From the cell containing the given text, extract its center point as (X, Y) coordinate. 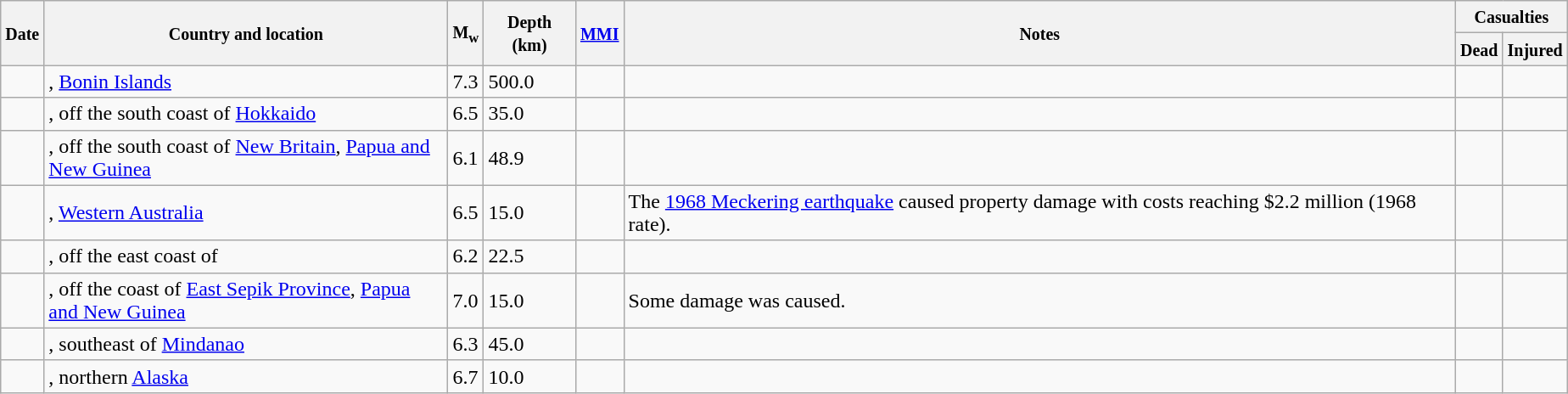
6.1 (466, 158)
Casualties (1511, 17)
Mw (466, 33)
, off the south coast of New Britain, Papua and New Guinea (246, 158)
, southeast of Mindanao (246, 344)
35.0 (529, 114)
, off the east coast of (246, 256)
MMI (599, 33)
7.3 (466, 82)
45.0 (529, 344)
500.0 (529, 82)
, off the coast of East Sepik Province, Papua and New Guinea (246, 301)
22.5 (529, 256)
6.3 (466, 344)
Notes (1039, 33)
Injured (1535, 49)
7.0 (466, 301)
, Western Australia (246, 212)
Dead (1479, 49)
The 1968 Meckering earthquake caused property damage with costs reaching $2.2 million (1968 rate). (1039, 212)
6.2 (466, 256)
Date (22, 33)
48.9 (529, 158)
Some damage was caused. (1039, 301)
6.7 (466, 376)
10.0 (529, 376)
, northern Alaska (246, 376)
Depth (km) (529, 33)
, Bonin Islands (246, 82)
, off the south coast of Hokkaido (246, 114)
Country and location (246, 33)
